Detect which cell encompasses the target text, then output its (X, Y) center coordinate. 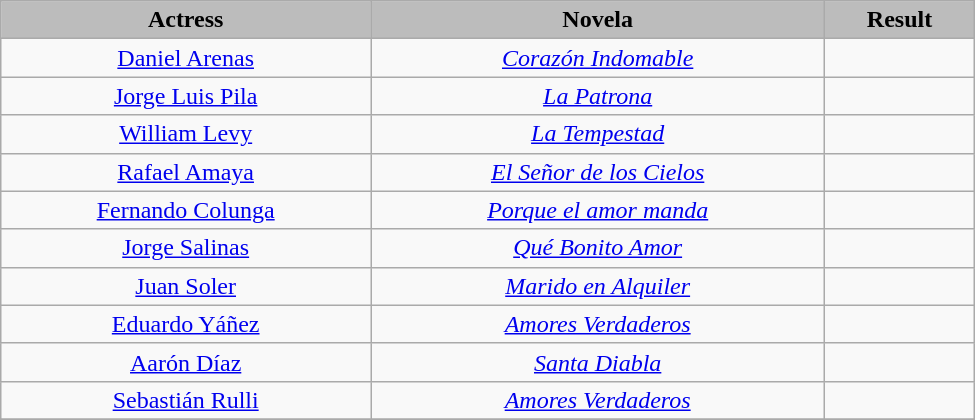
Aarón Díaz (186, 362)
La Patrona (598, 96)
Sebastián Rulli (186, 400)
Rafael Amaya (186, 172)
Result (900, 20)
Porque el amor manda (598, 210)
Daniel Arenas (186, 58)
Juan Soler (186, 286)
Eduardo Yáñez (186, 324)
Santa Diabla (598, 362)
Actress (186, 20)
Novela (598, 20)
El Señor de los Cielos (598, 172)
Corazón Indomable (598, 58)
Qué Bonito Amor (598, 248)
William Levy (186, 134)
Jorge Salinas (186, 248)
Jorge Luis Pila (186, 96)
La Tempestad (598, 134)
Marido en Alquiler (598, 286)
Fernando Colunga (186, 210)
